Detect which cell encompasses the target text, then output its (x, y) center coordinate. 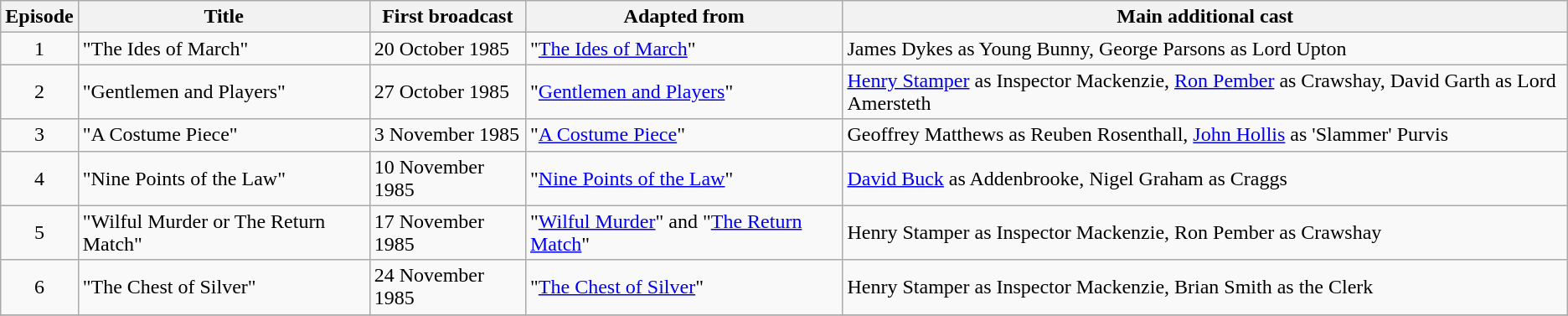
Title (224, 17)
Main additional cast (1204, 17)
James Dykes as Young Bunny, George Parsons as Lord Upton (1204, 49)
6 (39, 287)
27 October 1985 (447, 92)
1 (39, 49)
Episode (39, 17)
First broadcast (447, 17)
5 (39, 233)
3 November 1985 (447, 135)
3 (39, 135)
24 November 1985 (447, 287)
4 (39, 178)
Henry Stamper as Inspector Mackenzie, Brian Smith as the Clerk (1204, 287)
"Wilful Murder" and "The Return Match" (683, 233)
2 (39, 92)
Henry Stamper as Inspector Mackenzie, Ron Pember as Crawshay, David Garth as Lord Amersteth (1204, 92)
David Buck as Addenbrooke, Nigel Graham as Craggs (1204, 178)
"Wilful Murder or The Return Match" (224, 233)
10 November 1985 (447, 178)
Adapted from (683, 17)
Geoffrey Matthews as Reuben Rosenthall, John Hollis as 'Slammer' Purvis (1204, 135)
20 October 1985 (447, 49)
Henry Stamper as Inspector Mackenzie, Ron Pember as Crawshay (1204, 233)
17 November 1985 (447, 233)
